Scan for the cell matching the given text and deliver its [X, Y] coordinate at center. 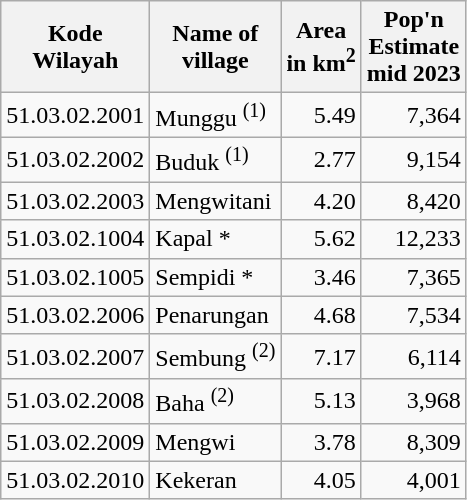
Name of village [216, 47]
5.49 [321, 116]
7,534 [414, 315]
4.68 [321, 315]
51.03.02.2002 [76, 160]
Penarungan [216, 315]
7,364 [414, 116]
Pop'nEstimatemid 2023 [414, 47]
Mengwi [216, 442]
5.13 [321, 402]
Sembung (2) [216, 356]
Buduk (1) [216, 160]
3.78 [321, 442]
8,420 [414, 201]
Area in km2 [321, 47]
Kapal * [216, 239]
51.03.02.1004 [76, 239]
51.03.02.2006 [76, 315]
51.03.02.2007 [76, 356]
51.03.02.2001 [76, 116]
4.20 [321, 201]
5.62 [321, 239]
KodeWilayah [76, 47]
4.05 [321, 480]
9,154 [414, 160]
4,001 [414, 480]
51.03.02.2003 [76, 201]
51.03.02.2009 [76, 442]
6,114 [414, 356]
7.17 [321, 356]
51.03.02.2010 [76, 480]
Sempidi * [216, 277]
2.77 [321, 160]
Munggu (1) [216, 116]
8,309 [414, 442]
Kekeran [216, 480]
51.03.02.2008 [76, 402]
7,365 [414, 277]
3.46 [321, 277]
3,968 [414, 402]
Mengwitani [216, 201]
12,233 [414, 239]
Baha (2) [216, 402]
51.03.02.1005 [76, 277]
